Find where the given text appears and provide that cell's center as [x, y] coordinate. 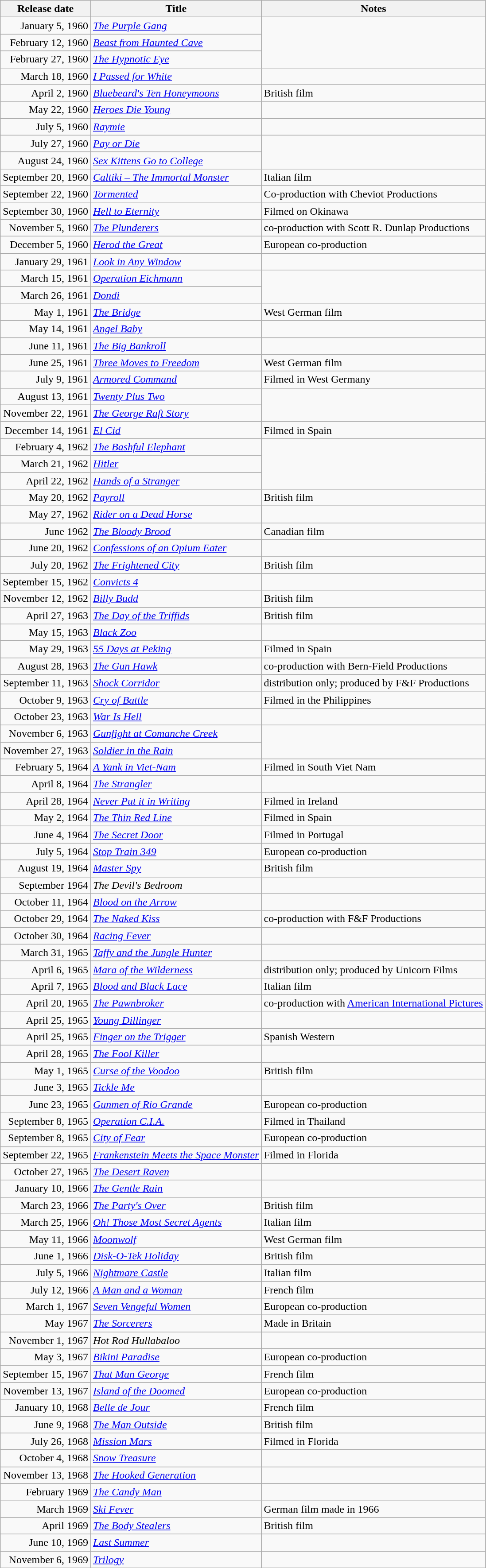
The Fool Killer [176, 1054]
March 15, 1961 [46, 279]
October 29, 1964 [46, 919]
April 2, 1960 [46, 93]
Co-production with Cheviot Productions [373, 194]
September 22, 1960 [46, 194]
Dondi [176, 295]
Filmed in Ireland [373, 801]
Angel Baby [176, 329]
January 10, 1968 [46, 1408]
Never Put it in Writing [176, 801]
co-production with Scott R. Dunlap Productions [373, 228]
June 23, 1965 [46, 1104]
Black Zoo [176, 632]
Hands of a Stranger [176, 480]
June 25, 1961 [46, 363]
Racing Fever [176, 936]
July 9, 1961 [46, 379]
Seven Vengeful Women [176, 1307]
Hot Rod Hullabaloo [176, 1340]
Young Dillinger [176, 1020]
August 24, 1960 [46, 160]
March 18, 1960 [46, 76]
June 4, 1964 [46, 835]
The Hypnotic Eye [176, 59]
The Frightened City [176, 565]
November 13, 1967 [46, 1391]
July 12, 1966 [46, 1290]
Filmed in West Germany [373, 379]
November 1, 1967 [46, 1340]
Sex Kittens Go to College [176, 160]
The Hooked Generation [176, 1475]
March 23, 1966 [46, 1205]
Blood on the Arrow [176, 902]
November 6, 1963 [46, 733]
December 14, 1961 [46, 430]
September 11, 1963 [46, 683]
Taffy and the Jungle Hunter [176, 952]
German film made in 1966 [373, 1509]
The George Raft Story [176, 413]
April 27, 1963 [46, 616]
co-production with American International Pictures [373, 1003]
Tormented [176, 194]
Soldier in the Rain [176, 751]
November 27, 1963 [46, 751]
Stop Train 349 [176, 852]
October 11, 1964 [46, 902]
The Bridge [176, 312]
Filmed in the Philippines [373, 700]
Herod the Great [176, 245]
June 20, 1962 [46, 548]
Beast from Haunted Cave [176, 43]
co-production with F&F Productions [373, 919]
September 1964 [46, 885]
Tickle Me [176, 1088]
May 3, 1967 [46, 1357]
July 5, 1966 [46, 1273]
Pay or Die [176, 143]
The Naked Kiss [176, 919]
Mission Mars [176, 1441]
The Desert Raven [176, 1172]
May 15, 1963 [46, 632]
Twenty Plus Two [176, 396]
Blood and Black Lace [176, 986]
The Day of the Triffids [176, 616]
Ski Fever [176, 1509]
Convicts 4 [176, 582]
Master Spy [176, 868]
Raymie [176, 127]
July 5, 1960 [46, 127]
November 12, 1962 [46, 599]
June 10, 1969 [46, 1542]
April 22, 1962 [46, 480]
The Body Stealers [176, 1525]
El Cid [176, 430]
May 2, 1964 [46, 818]
Snow Treasure [176, 1458]
May 27, 1962 [46, 515]
Shock Corridor [176, 683]
Belle de Jour [176, 1408]
November 22, 1961 [46, 413]
Three Moves to Freedom [176, 363]
The Gentle Rain [176, 1189]
The Plunderers [176, 228]
Canadian film [373, 531]
Rider on a Dead Horse [176, 515]
Curse of the Voodoo [176, 1071]
Operation Eichmann [176, 279]
distribution only; produced by Unicorn Films [373, 969]
June 11, 1961 [46, 346]
May 1, 1965 [46, 1071]
Nightmare Castle [176, 1273]
Heroes Die Young [176, 110]
Notes [373, 9]
Trilogy [176, 1559]
February 12, 1960 [46, 43]
Gunmen of Rio Grande [176, 1104]
Filmed in Thailand [373, 1121]
February 27, 1960 [46, 59]
Payroll [176, 498]
May 22, 1960 [46, 110]
July 5, 1964 [46, 852]
The Man Outside [176, 1425]
The Purple Gang [176, 26]
The Thin Red Line [176, 818]
April 28, 1964 [46, 801]
Moonwolf [176, 1239]
March 31, 1965 [46, 952]
Billy Budd [176, 599]
February 1969 [46, 1492]
Frankenstein Meets the Space Monster [176, 1155]
distribution only; produced by F&F Productions [373, 683]
April 28, 1965 [46, 1054]
Filmed on Okinawa [373, 211]
Island of the Doomed [176, 1391]
February 4, 1962 [46, 447]
January 5, 1960 [46, 26]
June 1, 1966 [46, 1256]
The Pawnbroker [176, 1003]
Confessions of an Opium Eater [176, 548]
May 1967 [46, 1324]
Armored Command [176, 379]
August 28, 1963 [46, 666]
April 6, 1965 [46, 969]
The Candy Man [176, 1492]
July 27, 1960 [46, 143]
November 6, 1969 [46, 1559]
January 10, 1966 [46, 1189]
June 3, 1965 [46, 1088]
Title [176, 9]
April 1969 [46, 1525]
October 4, 1968 [46, 1458]
The Gun Hawk [176, 666]
March 21, 1962 [46, 464]
The Strangler [176, 784]
June 9, 1968 [46, 1425]
The Sorcerers [176, 1324]
Last Summer [176, 1542]
The Devil's Bedroom [176, 885]
Operation C.I.A. [176, 1121]
October 23, 1963 [46, 716]
May 11, 1966 [46, 1239]
Disk-O-Tek Holiday [176, 1256]
February 5, 1964 [46, 767]
March 1969 [46, 1509]
War Is Hell [176, 716]
September 15, 1962 [46, 582]
That Man George [176, 1374]
City of Fear [176, 1138]
October 9, 1963 [46, 700]
The Bashful Elephant [176, 447]
Made in Britain [373, 1324]
July 20, 1962 [46, 565]
March 25, 1966 [46, 1222]
October 27, 1965 [46, 1172]
Look in Any Window [176, 262]
Caltiki – The Immortal Monster [176, 177]
The Big Bankroll [176, 346]
September 22, 1965 [46, 1155]
September 15, 1967 [46, 1374]
October 30, 1964 [46, 936]
December 5, 1960 [46, 245]
Filmed in Portugal [373, 835]
A Man and a Woman [176, 1290]
August 19, 1964 [46, 868]
May 1, 1961 [46, 312]
A Yank in Viet-Nam [176, 767]
Hitler [176, 464]
April 8, 1964 [46, 784]
Oh! Those Most Secret Agents [176, 1222]
July 26, 1968 [46, 1441]
May 29, 1963 [46, 649]
June 1962 [46, 531]
Gunfight at Comanche Creek [176, 733]
May 14, 1961 [46, 329]
The Secret Door [176, 835]
September 30, 1960 [46, 211]
Release date [46, 9]
November 5, 1960 [46, 228]
April 7, 1965 [46, 986]
January 29, 1961 [46, 262]
The Bloody Brood [176, 531]
Filmed in South Viet Nam [373, 767]
May 20, 1962 [46, 498]
November 13, 1968 [46, 1475]
September 20, 1960 [46, 177]
55 Days at Peking [176, 649]
March 1, 1967 [46, 1307]
Spanish Western [373, 1037]
Hell to Eternity [176, 211]
August 13, 1961 [46, 396]
co-production with Bern-Field Productions [373, 666]
Finger on the Trigger [176, 1037]
I Passed for White [176, 76]
March 26, 1961 [46, 295]
Mara of the Wilderness [176, 969]
Bluebeard's Ten Honeymoons [176, 93]
April 20, 1965 [46, 1003]
The Party's Over [176, 1205]
Cry of Battle [176, 700]
Bikini Paradise [176, 1357]
